Search for the cell housing the specified text and yield its [x, y] center coordinate. 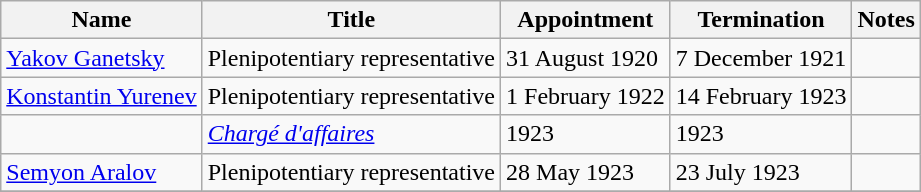
Name [102, 20]
14 February 1923 [761, 96]
28 May 1923 [586, 172]
Termination [761, 20]
31 August 1920 [586, 58]
Konstantin Yurenev [102, 96]
23 July 1923 [761, 172]
Yakov Ganetsky [102, 58]
7 December 1921 [761, 58]
Appointment [586, 20]
Title [351, 20]
Semyon Aralov [102, 172]
1 February 1922 [586, 96]
Chargé d'affaires [351, 134]
Notes [886, 20]
